Pinpoint the cell where the given text exists, returning its [X, Y] midpoint coordinate. 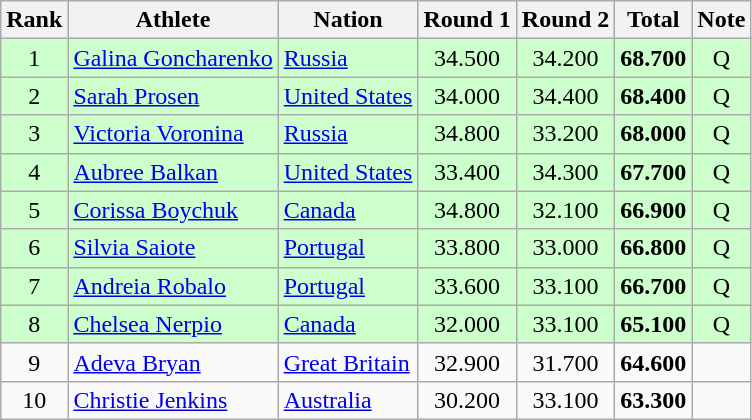
32.900 [467, 362]
Sarah Prosen [173, 96]
6 [34, 248]
Note [722, 20]
Nation [348, 20]
Adeva Bryan [173, 362]
63.300 [654, 400]
3 [34, 134]
Galina Goncharenko [173, 58]
34.200 [565, 58]
34.000 [467, 96]
34.400 [565, 96]
33.400 [467, 172]
1 [34, 58]
Christie Jenkins [173, 400]
Chelsea Nerpio [173, 324]
Victoria Voronina [173, 134]
68.700 [654, 58]
66.900 [654, 210]
65.100 [654, 324]
68.400 [654, 96]
Round 2 [565, 20]
Athlete [173, 20]
31.700 [565, 362]
Total [654, 20]
5 [34, 210]
66.800 [654, 248]
33.600 [467, 286]
Australia [348, 400]
34.300 [565, 172]
Great Britain [348, 362]
Aubree Balkan [173, 172]
34.500 [467, 58]
10 [34, 400]
30.200 [467, 400]
Rank [34, 20]
33.200 [565, 134]
4 [34, 172]
7 [34, 286]
32.000 [467, 324]
Andreia Robalo [173, 286]
Corissa Boychuk [173, 210]
Round 1 [467, 20]
66.700 [654, 286]
68.000 [654, 134]
33.000 [565, 248]
33.800 [467, 248]
9 [34, 362]
64.600 [654, 362]
Silvia Saiote [173, 248]
32.100 [565, 210]
8 [34, 324]
67.700 [654, 172]
2 [34, 96]
